Locate the cell with the specified text and output its [X, Y] center coordinate. 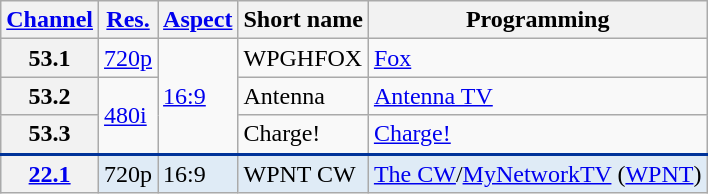
WPNT CW [303, 174]
Antenna TV [538, 96]
53.3 [50, 134]
Channel [50, 20]
WPGHFOX [303, 58]
Aspect [198, 20]
53.2 [50, 96]
Fox [538, 58]
Res. [128, 20]
53.1 [50, 58]
Short name [303, 20]
Programming [538, 20]
Antenna [303, 96]
480i [128, 116]
The CW/MyNetworkTV (WPNT) [538, 174]
22.1 [50, 174]
